Determine the [X, Y] coordinate at the center of the cell enclosing the given text.  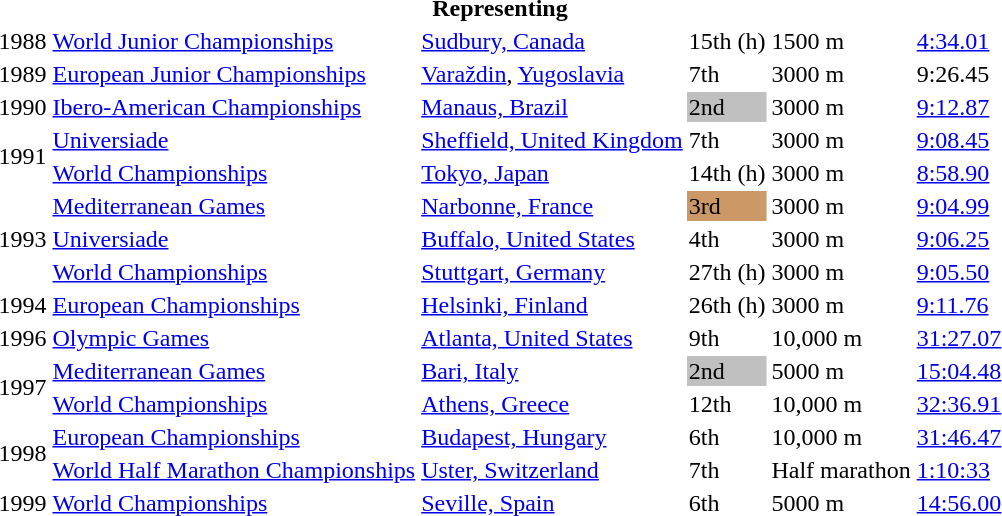
5000 m [841, 371]
26th (h) [727, 305]
6th [727, 437]
14th (h) [727, 173]
4th [727, 239]
Olympic Games [234, 338]
Narbonne, France [552, 206]
Buffalo, United States [552, 239]
15th (h) [727, 41]
Ibero-American Championships [234, 107]
Sheffield, United Kingdom [552, 140]
Bari, Italy [552, 371]
Tokyo, Japan [552, 173]
European Junior Championships [234, 74]
World Junior Championships [234, 41]
Helsinki, Finland [552, 305]
12th [727, 404]
27th (h) [727, 272]
Half marathon [841, 470]
3rd [727, 206]
Stuttgart, Germany [552, 272]
Uster, Switzerland [552, 470]
9th [727, 338]
1500 m [841, 41]
Varaždin, Yugoslavia [552, 74]
Budapest, Hungary [552, 437]
Sudbury, Canada [552, 41]
Athens, Greece [552, 404]
World Half Marathon Championships [234, 470]
Atlanta, United States [552, 338]
Manaus, Brazil [552, 107]
